Determine the [x, y] coordinate at the center of the cell enclosing the given text.  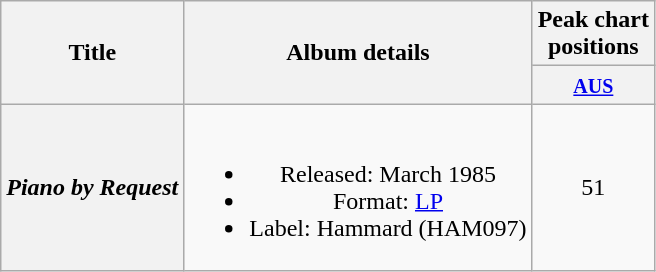
51 [593, 188]
Released: March 1985Format: LPLabel: Hammard (HAM097) [358, 188]
Album details [358, 52]
AUS [593, 85]
Title [92, 52]
Piano by Request [92, 188]
Peak chartpositions [593, 34]
